Return the (x, y) coordinate for the center point of the cell that contains the specified text.  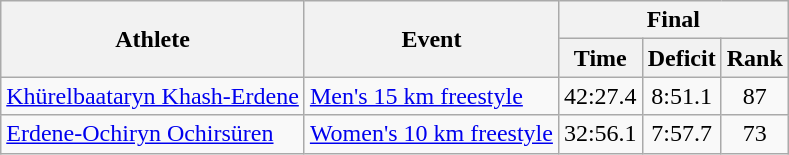
73 (754, 134)
8:51.1 (682, 96)
Khürelbaataryn Khash-Erdene (153, 96)
42:27.4 (600, 96)
Athlete (153, 39)
Event (431, 39)
Rank (754, 58)
7:57.7 (682, 134)
32:56.1 (600, 134)
Final (673, 20)
Erdene-Ochiryn Ochirsüren (153, 134)
87 (754, 96)
Women's 10 km freestyle (431, 134)
Deficit (682, 58)
Time (600, 58)
Men's 15 km freestyle (431, 96)
